Return (x, y) of the center of cell containing provided text 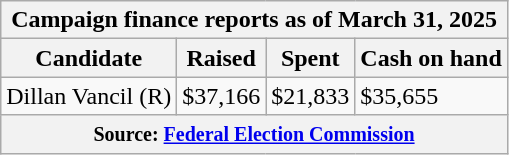
$35,655 (431, 96)
$37,166 (222, 96)
Candidate (89, 58)
Campaign finance reports as of March 31, 2025 (254, 20)
$21,833 (310, 96)
Spent (310, 58)
Raised (222, 58)
Cash on hand (431, 58)
Dillan Vancil (R) (89, 96)
Source: Federal Election Commission (254, 134)
